Identify which cell holds the provided text, then report its [X, Y] central coordinate. 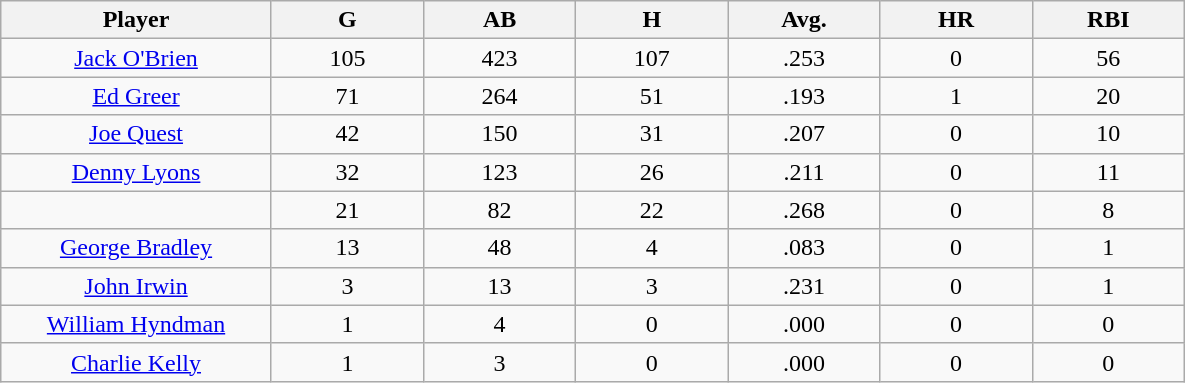
31 [652, 134]
Jack O'Brien [136, 58]
10 [1108, 134]
G [347, 20]
71 [347, 96]
51 [652, 96]
42 [347, 134]
82 [499, 210]
.211 [804, 172]
.193 [804, 96]
AB [499, 20]
21 [347, 210]
Avg. [804, 20]
H [652, 20]
Denny Lyons [136, 172]
11 [1108, 172]
123 [499, 172]
Player [136, 20]
32 [347, 172]
William Hyndman [136, 324]
20 [1108, 96]
105 [347, 58]
423 [499, 58]
56 [1108, 58]
107 [652, 58]
264 [499, 96]
8 [1108, 210]
RBI [1108, 20]
.207 [804, 134]
48 [499, 248]
Ed Greer [136, 96]
.083 [804, 248]
John Irwin [136, 286]
.268 [804, 210]
HR [956, 20]
150 [499, 134]
.253 [804, 58]
Charlie Kelly [136, 362]
26 [652, 172]
.231 [804, 286]
22 [652, 210]
Joe Quest [136, 134]
George Bradley [136, 248]
